From the cell containing the given text, extract its center point as [x, y] coordinate. 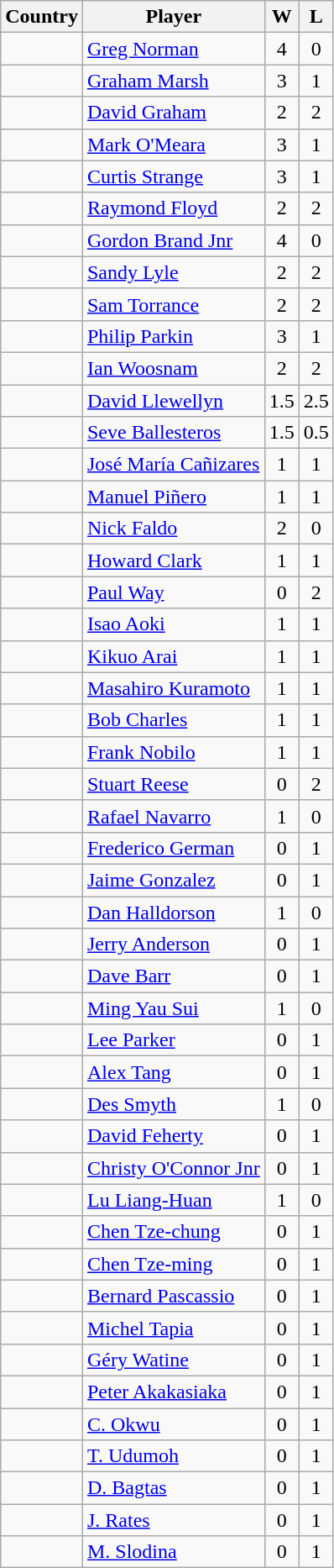
Jaime Gonzalez [173, 880]
M. Slodina [173, 1552]
Chen Tze-ming [173, 1264]
L [316, 17]
J. Rates [173, 1520]
Country [42, 17]
Curtis Strange [173, 176]
Frank Nobilo [173, 752]
Jerry Anderson [173, 944]
Ming Yau Sui [173, 1008]
Sandy Lyle [173, 272]
Peter Akakasiaka [173, 1392]
Mark O'Meara [173, 145]
Ian Woosnam [173, 368]
Sam Torrance [173, 304]
Nick Faldo [173, 529]
Graham Marsh [173, 81]
Stuart Reese [173, 784]
D. Bagtas [173, 1488]
Paul Way [173, 592]
Frederico German [173, 848]
C. Okwu [173, 1424]
Philip Parkin [173, 336]
Seve Ballesteros [173, 433]
Christy O'Connor Jnr [173, 1168]
Dan Halldorson [173, 912]
David Graham [173, 113]
Des Smyth [173, 1104]
T. Udumoh [173, 1456]
Kikuo Arai [173, 656]
David Llewellyn [173, 401]
Gordon Brand Jnr [173, 240]
Alex Tang [173, 1072]
Raymond Floyd [173, 208]
Greg Norman [173, 49]
David Feherty [173, 1136]
Michel Tapia [173, 1328]
José María Cañizares [173, 465]
Bob Charles [173, 720]
Howard Clark [173, 560]
Lu Liang-Huan [173, 1200]
Manuel Piñero [173, 497]
Bernard Pascassio [173, 1296]
2.5 [316, 401]
W [282, 17]
Lee Parker [173, 1040]
Masahiro Kuramoto [173, 688]
Isao Aoki [173, 624]
Player [173, 17]
Chen Tze-chung [173, 1232]
Dave Barr [173, 976]
Géry Watine [173, 1360]
Rafael Navarro [173, 816]
0.5 [316, 433]
